Extract the [x, y] coordinate from the center of the cell holding the provided text.  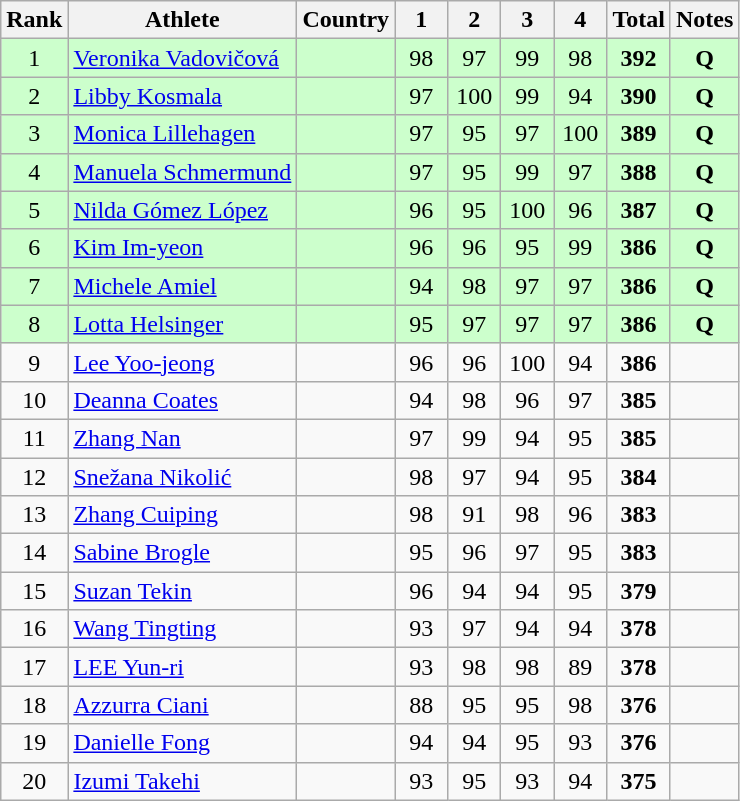
6 [34, 248]
Rank [34, 20]
Athlete [182, 20]
Notes [704, 20]
13 [34, 515]
Libby Kosmala [182, 96]
Deanna Coates [182, 400]
Suzan Tekin [182, 591]
Monica Lillehagen [182, 134]
Snežana Nikolić [182, 477]
Lotta Helsinger [182, 324]
390 [639, 96]
392 [639, 58]
9 [34, 362]
Country [346, 20]
11 [34, 438]
Zhang Nan [182, 438]
Veronika Vadovičová [182, 58]
15 [34, 591]
Azzurra Ciani [182, 705]
Michele Amiel [182, 286]
Lee Yoo-jeong [182, 362]
19 [34, 743]
16 [34, 629]
91 [474, 515]
LEE Yun-ri [182, 667]
Danielle Fong [182, 743]
5 [34, 210]
Izumi Takehi [182, 781]
375 [639, 781]
Kim Im-yeon [182, 248]
17 [34, 667]
14 [34, 553]
10 [34, 400]
Total [639, 20]
388 [639, 172]
Wang Tingting [182, 629]
Manuela Schmermund [182, 172]
Sabine Brogle [182, 553]
18 [34, 705]
Zhang Cuiping [182, 515]
89 [580, 667]
Nilda Gómez López [182, 210]
387 [639, 210]
8 [34, 324]
7 [34, 286]
12 [34, 477]
88 [422, 705]
20 [34, 781]
379 [639, 591]
389 [639, 134]
384 [639, 477]
